Detect which cell encompasses the target text, then output its [x, y] center coordinate. 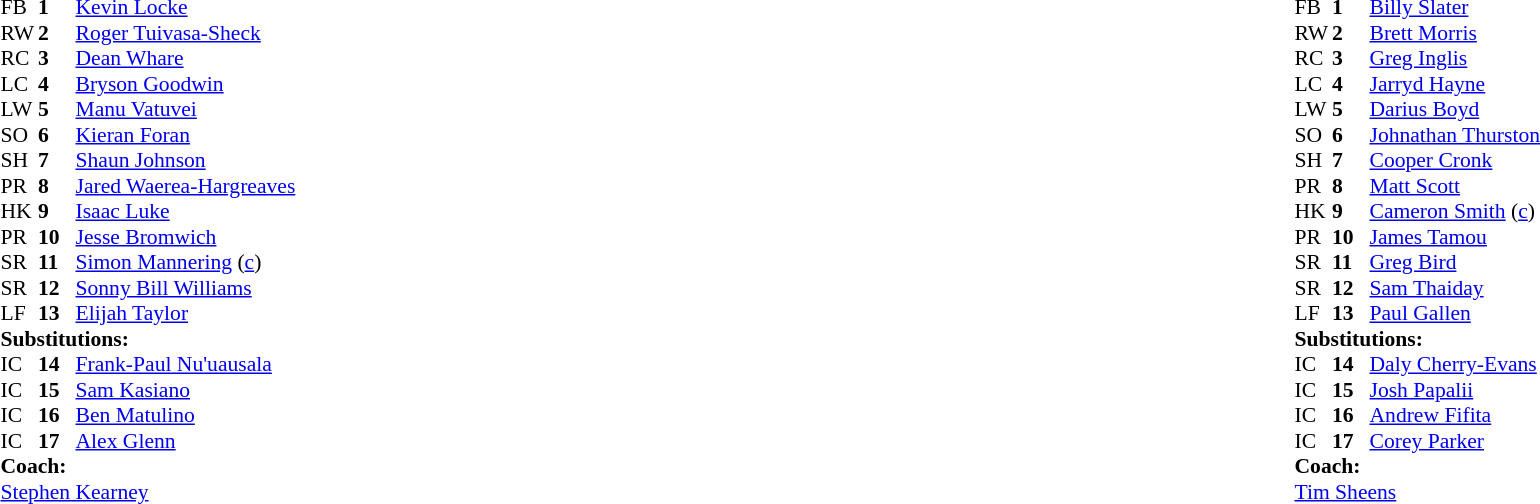
Kieran Foran [186, 135]
Sonny Bill Williams [186, 288]
Darius Boyd [1455, 109]
Alex Glenn [186, 441]
Greg Inglis [1455, 59]
Isaac Luke [186, 211]
Paul Gallen [1455, 313]
Jarryd Hayne [1455, 84]
Ben Matulino [186, 415]
Sam Thaiday [1455, 288]
Greg Bird [1455, 263]
Brett Morris [1455, 33]
Johnathan Thurston [1455, 135]
Daly Cherry-Evans [1455, 365]
Cooper Cronk [1455, 161]
Dean Whare [186, 59]
Elijah Taylor [186, 313]
Roger Tuivasa-Sheck [186, 33]
Sam Kasiano [186, 390]
Cameron Smith (c) [1455, 211]
Shaun Johnson [186, 161]
Josh Papalii [1455, 390]
Jared Waerea-Hargreaves [186, 186]
Corey Parker [1455, 441]
Jesse Bromwich [186, 237]
James Tamou [1455, 237]
Matt Scott [1455, 186]
Simon Mannering (c) [186, 263]
Andrew Fifita [1455, 415]
Frank-Paul Nu'uausala [186, 365]
Bryson Goodwin [186, 84]
Manu Vatuvei [186, 109]
